For the text-containing cell, return its midpoint in (X, Y) coordinate format. 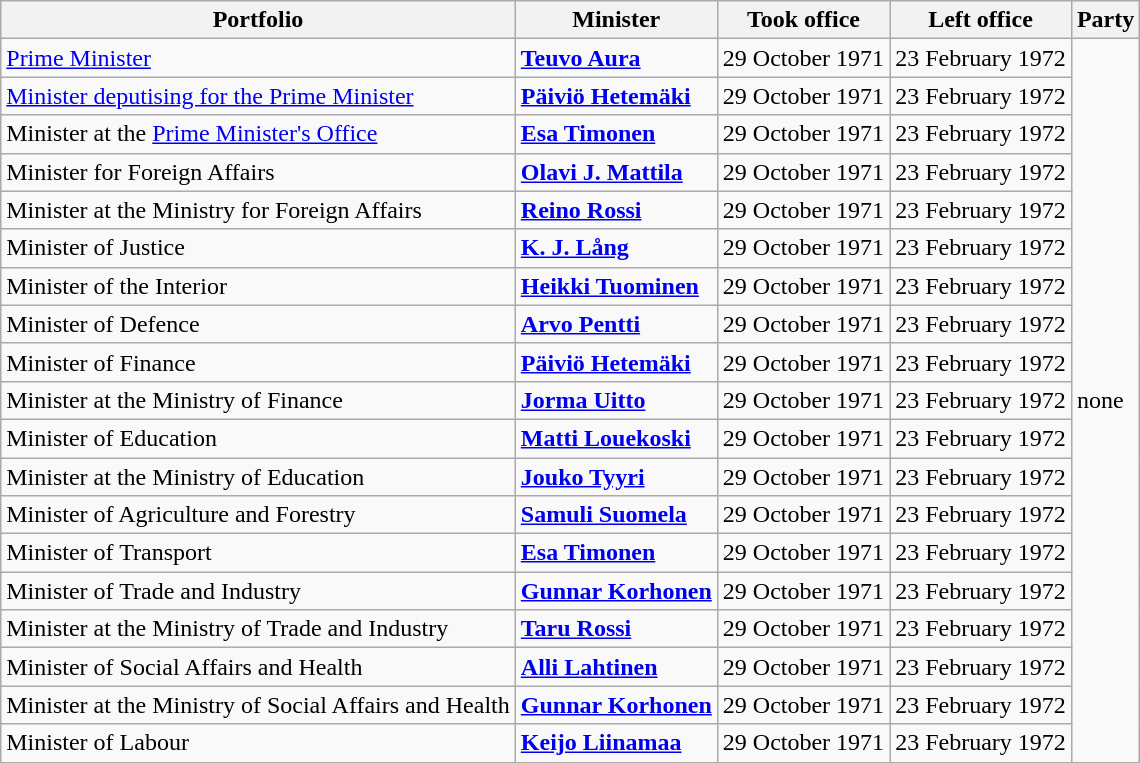
Minister of the Interior (258, 286)
Minister of Agriculture and Forestry (258, 515)
Matti Louekoski (616, 438)
Alli Lahtinen (616, 667)
Took office (803, 20)
Minister at the Prime Minister's Office (258, 134)
Minister of Finance (258, 362)
Minister of Transport (258, 553)
Minister at the Ministry of Education (258, 477)
Minister of Labour (258, 743)
Teuvo Aura (616, 58)
Olavi J. Mattila (616, 172)
Left office (981, 20)
Minister of Social Affairs and Health (258, 667)
Taru Rossi (616, 629)
Minister of Education (258, 438)
Reino Rossi (616, 210)
Minister at the Ministry of Trade and Industry (258, 629)
Minister deputising for the Prime Minister (258, 96)
Keijo Liinamaa (616, 743)
none (1105, 400)
Minister (616, 20)
Minister of Justice (258, 248)
Samuli Suomela (616, 515)
K. J. Lång (616, 248)
Minister at the Ministry of Finance (258, 400)
Minister at the Ministry of Social Affairs and Health (258, 705)
Portfolio (258, 20)
Jorma Uitto (616, 400)
Arvo Pentti (616, 324)
Minister of Trade and Industry (258, 591)
Jouko Tyyri (616, 477)
Minister of Defence (258, 324)
Heikki Tuominen (616, 286)
Prime Minister (258, 58)
Minister at the Ministry for Foreign Affairs (258, 210)
Minister for Foreign Affairs (258, 172)
Party (1105, 20)
